For the text-containing cell, return its midpoint in (x, y) coordinate format. 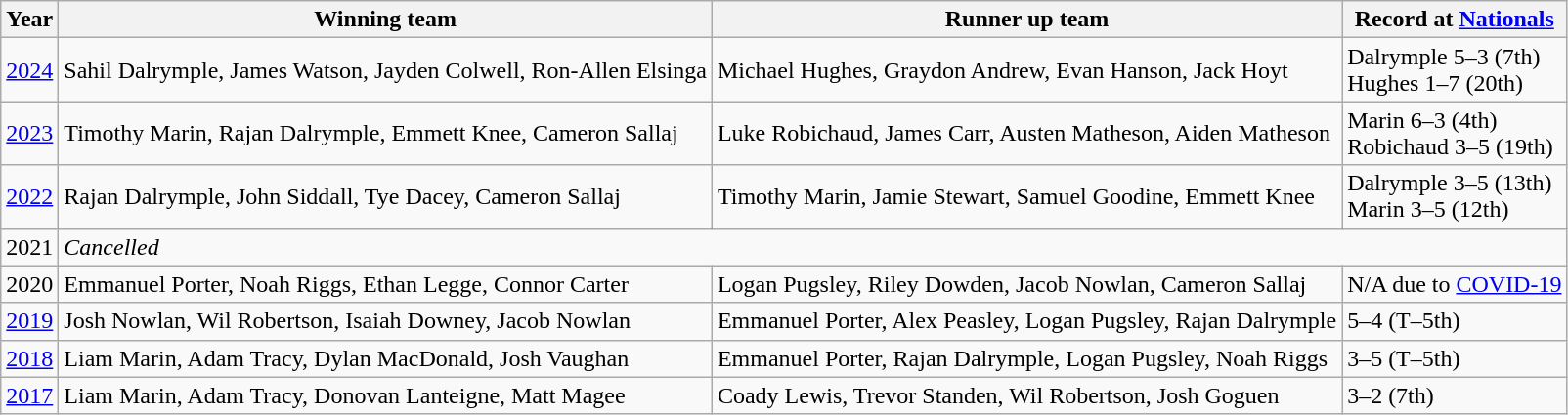
2021 (29, 247)
2023 (29, 133)
Josh Nowlan, Wil Robertson, Isaiah Downey, Jacob Nowlan (385, 321)
2017 (29, 395)
Winning team (385, 20)
2024 (29, 70)
Cancelled (813, 247)
Marin 6–3 (4th) Robichaud 3–5 (19th) (1455, 133)
Timothy Marin, Rajan Dalrymple, Emmett Knee, Cameron Sallaj (385, 133)
Year (29, 20)
Luke Robichaud, James Carr, Austen Matheson, Aiden Matheson (1026, 133)
N/A due to COVID-19 (1455, 284)
Sahil Dalrymple, James Watson, Jayden Colwell, Ron-Allen Elsinga (385, 70)
Dalrymple 5–3 (7th) Hughes 1–7 (20th) (1455, 70)
Logan Pugsley, Riley Dowden, Jacob Nowlan, Cameron Sallaj (1026, 284)
Record at Nationals (1455, 20)
2020 (29, 284)
Emmanuel Porter, Alex Peasley, Logan Pugsley, Rajan Dalrymple (1026, 321)
Emmanuel Porter, Noah Riggs, Ethan Legge, Connor Carter (385, 284)
Dalrymple 3–5 (13th) Marin 3–5 (12th) (1455, 197)
Liam Marin, Adam Tracy, Donovan Lanteigne, Matt Magee (385, 395)
2019 (29, 321)
Runner up team (1026, 20)
Michael Hughes, Graydon Andrew, Evan Hanson, Jack Hoyt (1026, 70)
2022 (29, 197)
3–5 (T–5th) (1455, 358)
5–4 (T–5th) (1455, 321)
Coady Lewis, Trevor Standen, Wil Robertson, Josh Goguen (1026, 395)
Rajan Dalrymple, John Siddall, Tye Dacey, Cameron Sallaj (385, 197)
Liam Marin, Adam Tracy, Dylan MacDonald, Josh Vaughan (385, 358)
2018 (29, 358)
Timothy Marin, Jamie Stewart, Samuel Goodine, Emmett Knee (1026, 197)
3–2 (7th) (1455, 395)
Emmanuel Porter, Rajan Dalrymple, Logan Pugsley, Noah Riggs (1026, 358)
